Return [x, y] of the center of cell containing provided text 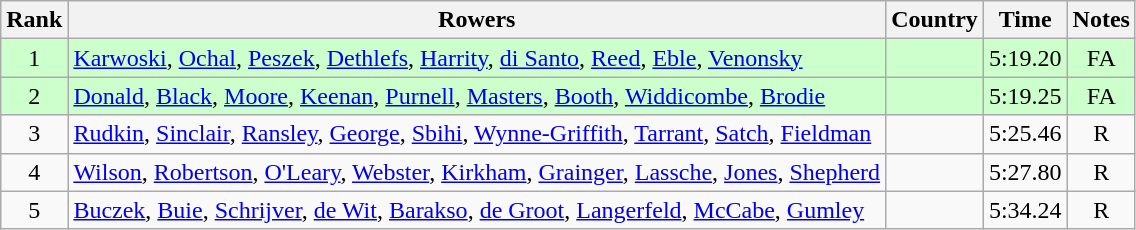
Rank [34, 20]
Country [935, 20]
5:25.46 [1025, 134]
5 [34, 210]
4 [34, 172]
Karwoski, Ochal, Peszek, Dethlefs, Harrity, di Santo, Reed, Eble, Venonsky [477, 58]
5:27.80 [1025, 172]
Time [1025, 20]
5:34.24 [1025, 210]
1 [34, 58]
2 [34, 96]
Buczek, Buie, Schrijver, de Wit, Barakso, de Groot, Langerfeld, McCabe, Gumley [477, 210]
5:19.20 [1025, 58]
Rudkin, Sinclair, Ransley, George, Sbihi, Wynne-Griffith, Tarrant, Satch, Fieldman [477, 134]
3 [34, 134]
5:19.25 [1025, 96]
Wilson, Robertson, O'Leary, Webster, Kirkham, Grainger, Lassche, Jones, Shepherd [477, 172]
Donald, Black, Moore, Keenan, Purnell, Masters, Booth, Widdicombe, Brodie [477, 96]
Notes [1101, 20]
Rowers [477, 20]
